Pinpoint the cell where the given text exists, returning its [X, Y] midpoint coordinate. 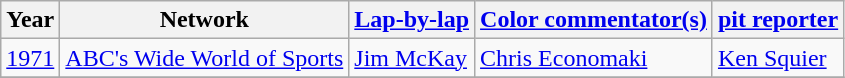
ABC's Wide World of Sports [204, 58]
Ken Squier [778, 58]
pit reporter [778, 20]
Color commentator(s) [594, 20]
Jim McKay [412, 58]
Chris Economaki [594, 58]
Network [204, 20]
Lap-by-lap [412, 20]
1971 [30, 58]
Year [30, 20]
